Return [X, Y] of the center of cell containing provided text 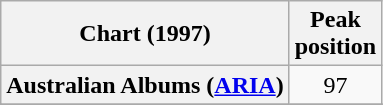
Australian Albums (ARIA) [145, 85]
Chart (1997) [145, 34]
Peakposition [335, 34]
97 [335, 85]
